From the cell containing the given text, extract its center point as (X, Y) coordinate. 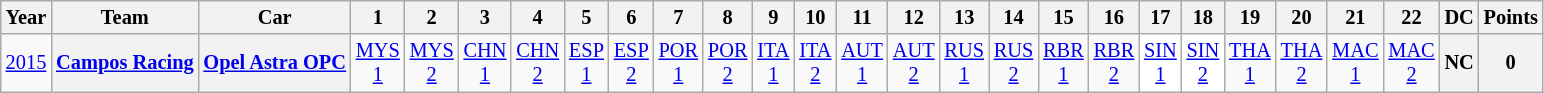
Points (1511, 17)
22 (1411, 17)
10 (815, 17)
0 (1511, 63)
AUT1 (862, 63)
21 (1355, 17)
DC (1460, 17)
12 (914, 17)
Team (124, 17)
18 (1204, 17)
CHN2 (538, 63)
SIN1 (1160, 63)
7 (678, 17)
ESP1 (586, 63)
4 (538, 17)
MAC2 (1411, 63)
ITA2 (815, 63)
RBR2 (1114, 63)
Year (26, 17)
11 (862, 17)
17 (1160, 17)
1 (378, 17)
SIN2 (1204, 63)
19 (1250, 17)
Opel Astra OPC (274, 63)
THA2 (1302, 63)
MYS2 (432, 63)
POR1 (678, 63)
14 (1014, 17)
6 (632, 17)
POR2 (728, 63)
RBR1 (1063, 63)
ESP2 (632, 63)
13 (964, 17)
9 (773, 17)
MAC1 (1355, 63)
8 (728, 17)
AUT2 (914, 63)
15 (1063, 17)
RUS2 (1014, 63)
NC (1460, 63)
Campos Racing (124, 63)
ITA1 (773, 63)
5 (586, 17)
2 (432, 17)
RUS1 (964, 63)
Car (274, 17)
20 (1302, 17)
THA1 (1250, 63)
3 (486, 17)
2015 (26, 63)
MYS1 (378, 63)
CHN1 (486, 63)
16 (1114, 17)
